Capture the cell that displays the provided text and extract its (X, Y) central coordinate. 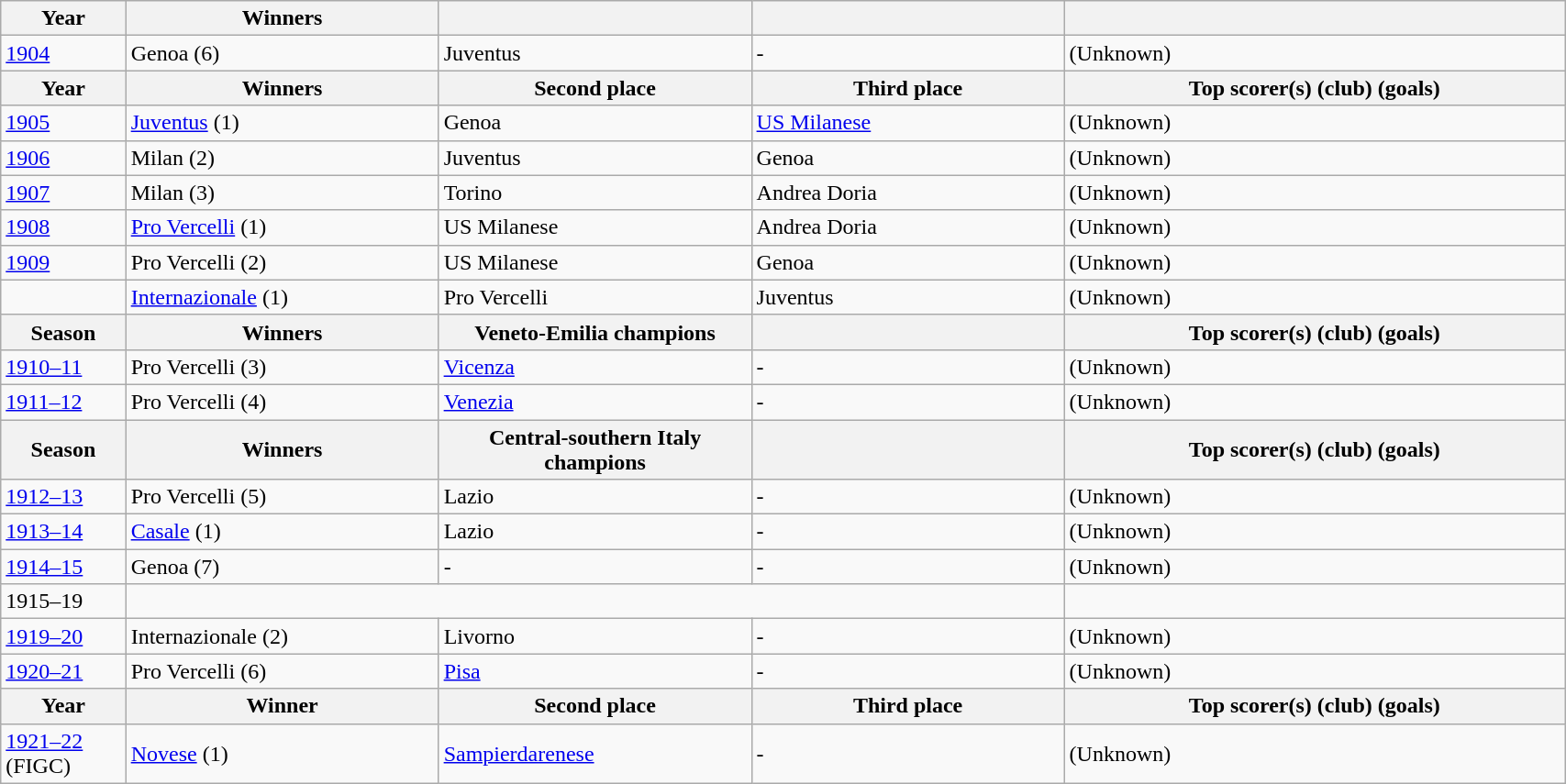
Milan (3) (283, 193)
Casale (1) (283, 532)
Venezia (594, 402)
Internazionale (2) (283, 636)
1912–13 (63, 497)
Internazionale (1) (283, 297)
Novese (1) (283, 754)
Pro Vercelli (4) (283, 402)
Livorno (594, 636)
1905 (63, 123)
Pro Vercelli (594, 297)
1919–20 (63, 636)
Torino (594, 193)
1913–14 (63, 532)
1911–12 (63, 402)
1915–19 (63, 602)
Genoa (7) (283, 567)
1914–15 (63, 567)
1904 (63, 53)
Juventus (1) (283, 123)
Pro Vercelli (2) (283, 262)
Pro Vercelli (5) (283, 497)
Pro Vercelli (6) (283, 671)
Pro Vercelli (1) (283, 227)
1920–21 (63, 671)
1908 (63, 227)
Genoa (6) (283, 53)
1921–22(FIGC) (63, 754)
Veneto-Emilia champions (594, 332)
Central-southern Italy champions (594, 449)
Pisa (594, 671)
1907 (63, 193)
1910–11 (63, 367)
Vicenza (594, 367)
Winner (283, 706)
1909 (63, 262)
1906 (63, 158)
Sampierdarenese (594, 754)
Pro Vercelli (3) (283, 367)
Milan (2) (283, 158)
